Scan for the cell matching the given text and deliver its [x, y] coordinate at center. 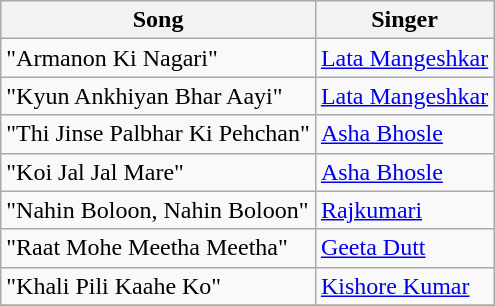
"Koi Jal Jal Mare" [158, 172]
Song [158, 20]
"Thi Jinse Palbhar Ki Pehchan" [158, 134]
"Kyun Ankhiyan Bhar Aayi" [158, 96]
Kishore Kumar [404, 286]
"Armanon Ki Nagari" [158, 58]
Rajkumari [404, 210]
Singer [404, 20]
"Nahin Boloon, Nahin Boloon" [158, 210]
"Khali Pili Kaahe Ko" [158, 286]
Geeta Dutt [404, 248]
"Raat Mohe Meetha Meetha" [158, 248]
